For the text-containing cell, return its midpoint in (x, y) coordinate format. 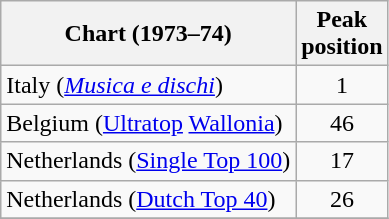
1 (342, 85)
Belgium (Ultratop Wallonia) (148, 123)
Chart (1973–74) (148, 34)
Netherlands (Single Top 100) (148, 161)
17 (342, 161)
Italy (Musica e dischi) (148, 85)
Peakposition (342, 34)
Netherlands (Dutch Top 40) (148, 199)
26 (342, 199)
46 (342, 123)
